Scan for the cell matching the given text and deliver its (X, Y) coordinate at center. 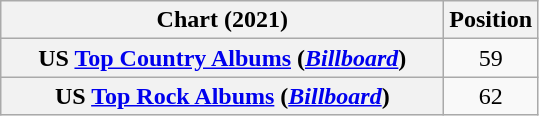
62 (491, 96)
US Top Country Albums (Billboard) (222, 58)
US Top Rock Albums (Billboard) (222, 96)
Position (491, 20)
59 (491, 58)
Chart (2021) (222, 20)
